Output the [X, Y] coordinate of the center of the cell containing the given text.  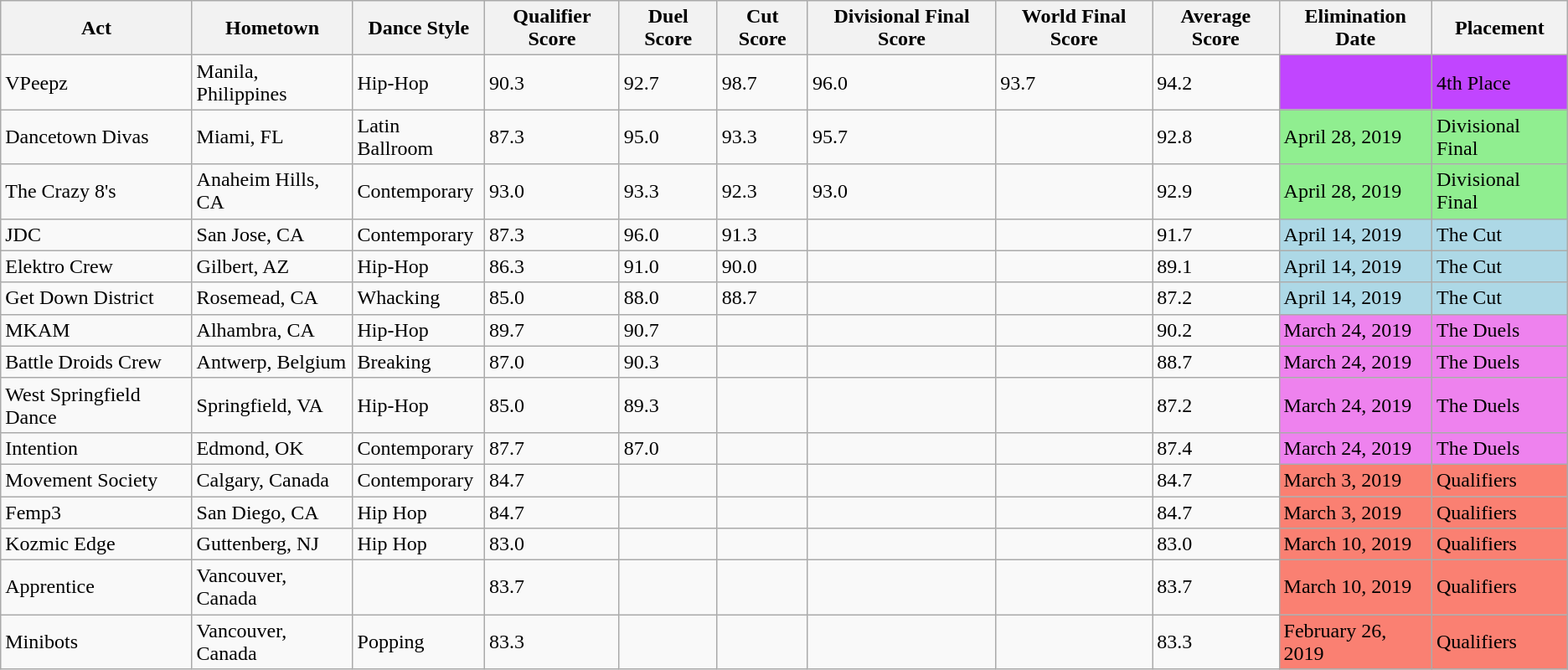
Edmond, OK [272, 448]
93.7 [1074, 82]
Springfield, VA [272, 405]
92.3 [762, 191]
Average Score [1216, 28]
88.0 [668, 298]
Kozmic Edge [96, 544]
Elimination Date [1355, 28]
JDC [96, 234]
Act [96, 28]
Manila, Philippines [272, 82]
San Diego, CA [272, 512]
Guttenberg, NJ [272, 544]
Gilbert, AZ [272, 266]
89.3 [668, 405]
92.7 [668, 82]
Alhambra, CA [272, 330]
February 26, 2019 [1355, 642]
Duel Score [668, 28]
Get Down District [96, 298]
4th Place [1499, 82]
Calgary, Canada [272, 480]
Divisional Final Score [901, 28]
91.0 [668, 266]
World Final Score [1074, 28]
95.0 [668, 137]
Battle Droids Crew [96, 362]
Whacking [419, 298]
95.7 [901, 137]
San Jose, CA [272, 234]
Latin Ballroom [419, 137]
Anaheim Hills, CA [272, 191]
90.2 [1216, 330]
West Springfield Dance [96, 405]
92.9 [1216, 191]
89.1 [1216, 266]
VPeepz [96, 82]
Apprentice [96, 588]
91.7 [1216, 234]
Cut Score [762, 28]
86.3 [553, 266]
MKAM [96, 330]
98.7 [762, 82]
90.0 [762, 266]
Minibots [96, 642]
Miami, FL [272, 137]
Antwerp, Belgium [272, 362]
Popping [419, 642]
Intention [96, 448]
87.7 [553, 448]
Rosemead, CA [272, 298]
Placement [1499, 28]
91.3 [762, 234]
Breaking [419, 362]
Movement Society [96, 480]
Elektro Crew [96, 266]
Dancetown Divas [96, 137]
Qualifier Score [553, 28]
The Crazy 8's [96, 191]
89.7 [553, 330]
90.7 [668, 330]
Hometown [272, 28]
87.4 [1216, 448]
94.2 [1216, 82]
Dance Style [419, 28]
Femp3 [96, 512]
92.8 [1216, 137]
